Search for the cell housing the specified text and yield its (x, y) center coordinate. 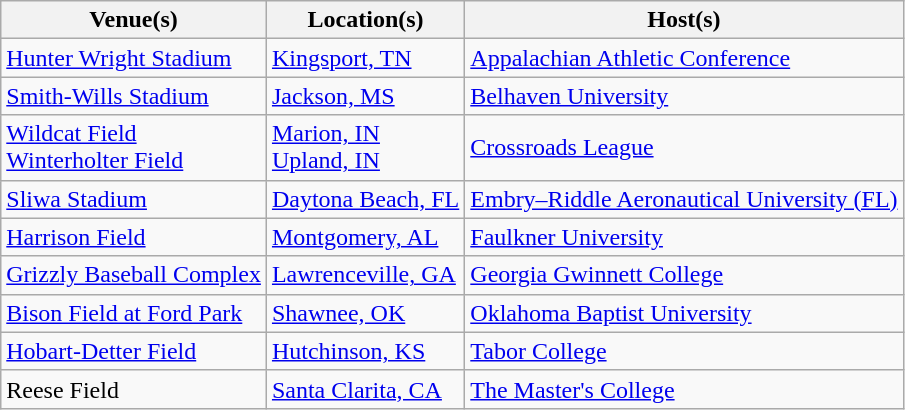
Grizzly Baseball Complex (134, 275)
Jackson, MS (365, 96)
Sliwa Stadium (134, 199)
Montgomery, AL (365, 237)
Georgia Gwinnett College (684, 275)
Tabor College (684, 351)
Faulkner University (684, 237)
Belhaven University (684, 96)
Harrison Field (134, 237)
Daytona Beach, FL (365, 199)
Venue(s) (134, 20)
Marion, INUpland, IN (365, 148)
Hutchinson, KS (365, 351)
Crossroads League (684, 148)
Kingsport, TN (365, 58)
The Master's College (684, 389)
Embry–Riddle Aeronautical University (FL) (684, 199)
Bison Field at Ford Park (134, 313)
Santa Clarita, CA (365, 389)
Oklahoma Baptist University (684, 313)
Smith-Wills Stadium (134, 96)
Shawnee, OK (365, 313)
Hobart-Detter Field (134, 351)
Location(s) (365, 20)
Hunter Wright Stadium (134, 58)
Appalachian Athletic Conference (684, 58)
Reese Field (134, 389)
Lawrenceville, GA (365, 275)
Host(s) (684, 20)
Wildcat FieldWinterholter Field (134, 148)
